Capture the cell that displays the provided text and extract its (X, Y) central coordinate. 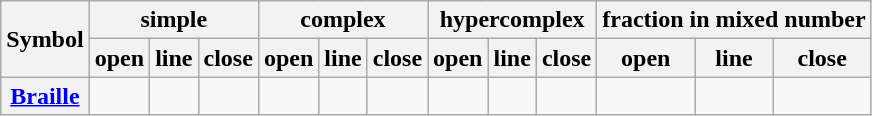
Symbol (45, 39)
fraction in mixed number (734, 20)
Braille (45, 96)
hypercomplex (512, 20)
simple (174, 20)
complex (342, 20)
